Scan for the cell matching the given text and deliver its [X, Y] coordinate at center. 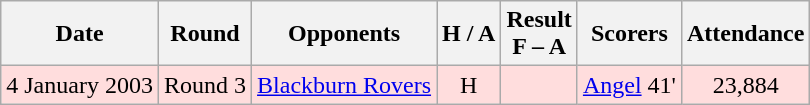
Round [204, 34]
H / A [469, 34]
23,884 [745, 85]
4 January 2003 [80, 85]
H [469, 85]
ResultF – A [539, 34]
Angel 41' [629, 85]
Round 3 [204, 85]
Scorers [629, 34]
Opponents [344, 34]
Date [80, 34]
Attendance [745, 34]
Blackburn Rovers [344, 85]
